Scan for the cell matching the given text and deliver its [x, y] coordinate at center. 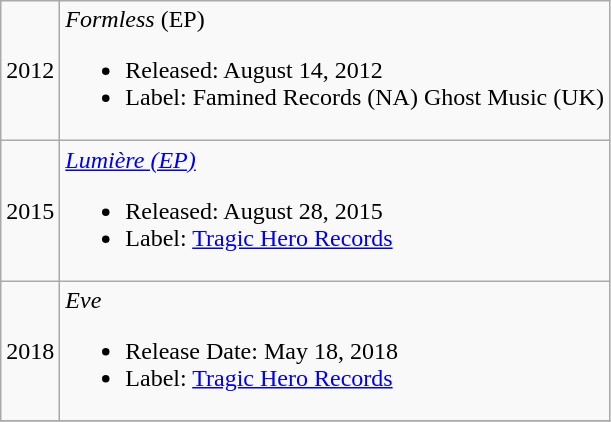
2015 [30, 211]
Formless (EP)Released: August 14, 2012Label: Famined Records (NA) Ghost Music (UK) [335, 71]
EveRelease Date: May 18, 2018Label: Tragic Hero Records [335, 351]
2018 [30, 351]
Lumière (EP)Released: August 28, 2015Label: Tragic Hero Records [335, 211]
2012 [30, 71]
